For the text-containing cell, return its midpoint in [X, Y] coordinate format. 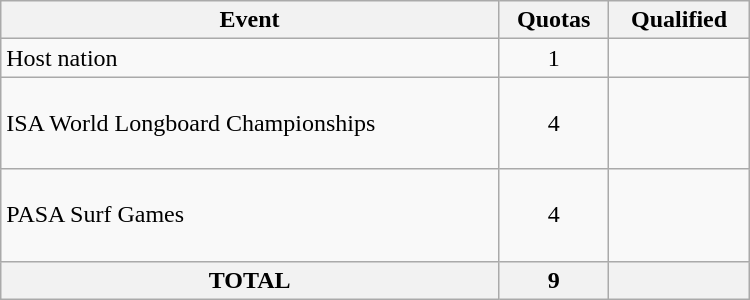
9 [554, 280]
Quotas [554, 20]
Host nation [250, 58]
TOTAL [250, 280]
ISA World Longboard Championships [250, 123]
Event [250, 20]
Qualified [679, 20]
1 [554, 58]
PASA Surf Games [250, 215]
